Extract the [X, Y] coordinate from the center of the cell holding the provided text.  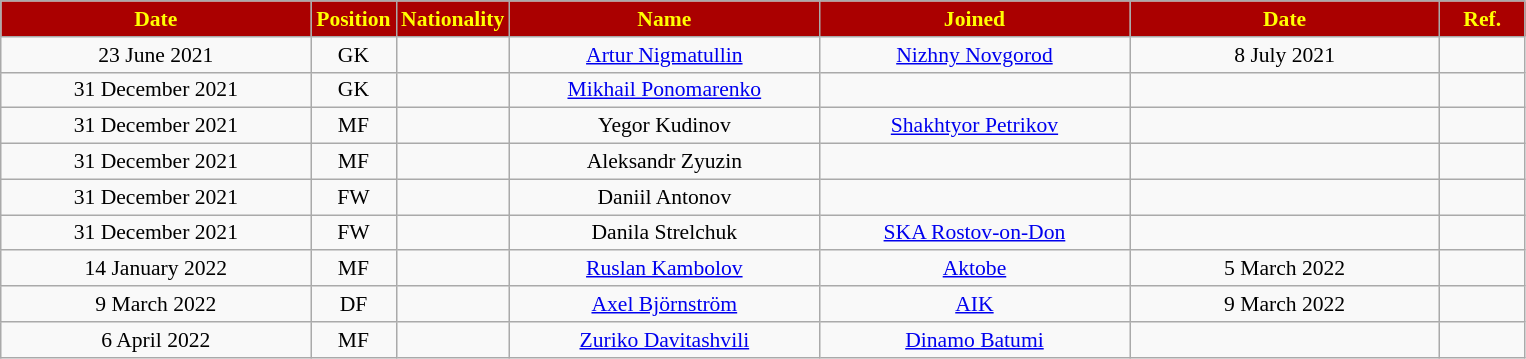
6 April 2022 [156, 340]
Ruslan Kambolov [664, 269]
Zuriko Davitashvili [664, 340]
14 January 2022 [156, 269]
Aktobe [974, 269]
AIK [974, 304]
Dinamo Batumi [974, 340]
5 March 2022 [1285, 269]
Yegor Kudinov [664, 126]
Mikhail Ponomarenko [664, 90]
Ref. [1482, 19]
DF [354, 304]
Name [664, 19]
Axel Björnström [664, 304]
SKA Rostov-on-Don [974, 233]
Danila Strelchuk [664, 233]
Shakhtyor Petrikov [974, 126]
Daniil Antonov [664, 197]
Nationality [452, 19]
Position [354, 19]
23 June 2021 [156, 55]
8 July 2021 [1285, 55]
Aleksandr Zyuzin [664, 162]
Joined [974, 19]
Nizhny Novgorod [974, 55]
Artur Nigmatullin [664, 55]
